Output the [x, y] coordinate of the center of the cell containing the given text.  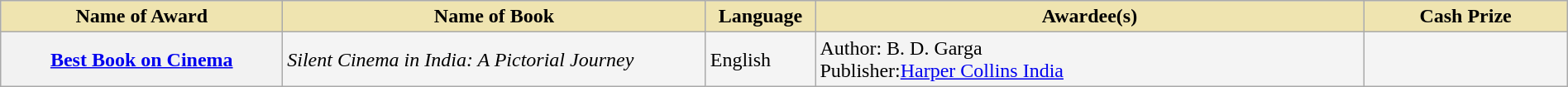
Name of Book [495, 17]
Author: B. D. GargaPublisher:Harper Collins India [1090, 60]
Name of Award [142, 17]
Language [761, 17]
Cash Prize [1465, 17]
Awardee(s) [1090, 17]
Silent Cinema in India: A Pictorial Journey [495, 60]
Best Book on Cinema [142, 60]
English [761, 60]
